Capture the cell that displays the provided text and extract its (X, Y) central coordinate. 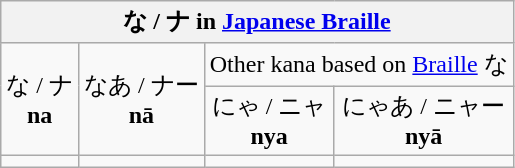
なあ / ナー nā (141, 99)
な / ナ in Japanese Braille (257, 22)
にゃあ / ニャー nyā (424, 121)
Other kana based on Braille な (358, 64)
にゃ / ニャ nya (269, 121)
な / ナ na (40, 99)
